Determine the [X, Y] coordinate at the center of the cell enclosing the given text.  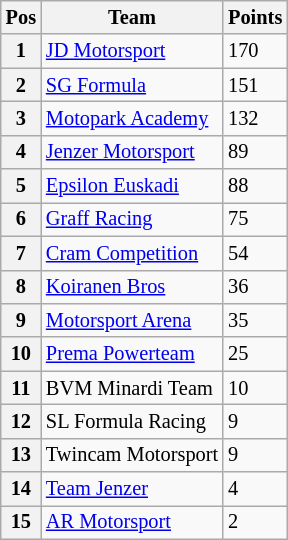
54 [255, 253]
Prema Powerteam [132, 354]
1 [21, 51]
11 [21, 388]
AR Motorsport [132, 522]
Team [132, 17]
SL Formula Racing [132, 421]
7 [21, 253]
Twincam Motorsport [132, 455]
Koiranen Bros [132, 287]
Jenzer Motorsport [132, 152]
Pos [21, 17]
Graff Racing [132, 219]
151 [255, 85]
36 [255, 287]
170 [255, 51]
BVM Minardi Team [132, 388]
89 [255, 152]
Motorsport Arena [132, 320]
Cram Competition [132, 253]
JD Motorsport [132, 51]
35 [255, 320]
8 [21, 287]
14 [21, 489]
Epsilon Euskadi [132, 186]
6 [21, 219]
SG Formula [132, 85]
12 [21, 421]
75 [255, 219]
Team Jenzer [132, 489]
13 [21, 455]
15 [21, 522]
132 [255, 118]
88 [255, 186]
3 [21, 118]
5 [21, 186]
25 [255, 354]
Points [255, 17]
Motopark Academy [132, 118]
